Capture the cell that displays the provided text and extract its (X, Y) central coordinate. 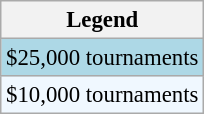
Legend (102, 20)
$25,000 tournaments (102, 58)
$10,000 tournaments (102, 95)
